Detect which cell encompasses the target text, then output its [x, y] center coordinate. 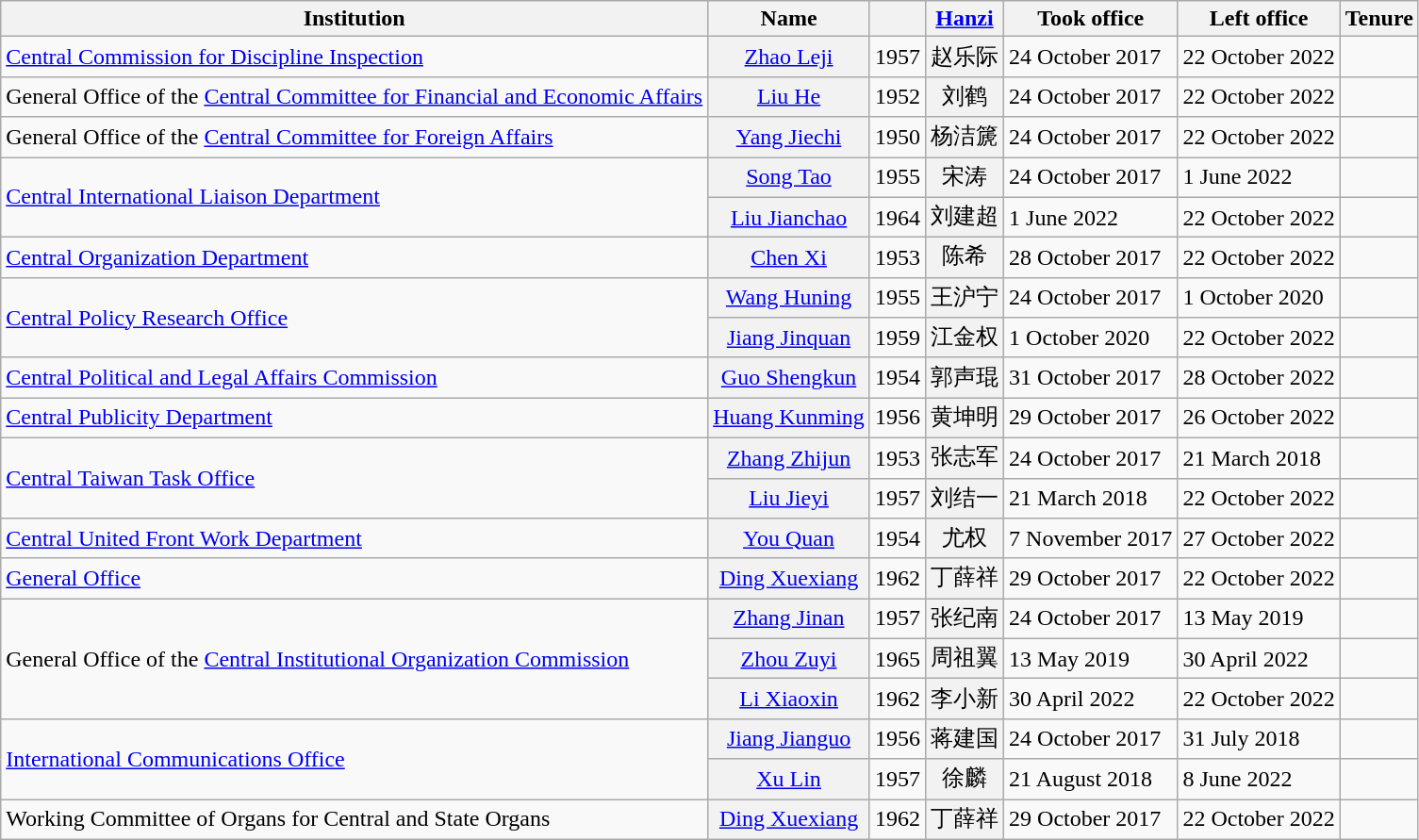
Central Political and Legal Affairs Commission [355, 377]
Huang Kunming [789, 419]
Chen Xi [789, 258]
Song Tao [789, 177]
27 October 2022 [1259, 539]
王沪宁 [964, 298]
张志军 [964, 458]
Jiang Jianguo [789, 739]
Wang Huning [789, 298]
Central Taiwan Task Office [355, 477]
Jiang Jinquan [789, 338]
李小新 [964, 700]
Institution [355, 19]
You Quan [789, 539]
7 November 2017 [1091, 539]
28 October 2022 [1259, 377]
8 June 2022 [1259, 779]
Left office [1259, 19]
Took office [1091, 19]
刘结一 [964, 498]
Yang Jiechi [789, 138]
Zhang Jinan [789, 618]
徐麟 [964, 779]
Central Policy Research Office [355, 317]
Guo Shengkun [789, 377]
31 October 2017 [1091, 377]
黄坤明 [964, 419]
Zhao Leji [789, 57]
1950 [898, 138]
26 October 2022 [1259, 419]
Central United Front Work Department [355, 539]
Central Organization Department [355, 258]
General Office of the Central Committee for Foreign Affairs [355, 138]
刘建超 [964, 217]
Central International Liaison Department [355, 196]
Zhou Zuyi [789, 658]
张纪南 [964, 618]
1952 [898, 96]
杨洁篪 [964, 138]
21 August 2018 [1091, 779]
1959 [898, 338]
尤权 [964, 539]
Li Xiaoxin [789, 700]
28 October 2017 [1091, 258]
Name [789, 19]
Liu He [789, 96]
刘鹤 [964, 96]
Central Publicity Department [355, 419]
Liu Jianchao [789, 217]
赵乐际 [964, 57]
陈希 [964, 258]
31 July 2018 [1259, 739]
1964 [898, 217]
General Office of the Central Institutional Organization Commission [355, 659]
Liu Jieyi [789, 498]
郭声琨 [964, 377]
江金权 [964, 338]
International Communications Office [355, 758]
Xu Lin [789, 779]
1965 [898, 658]
周祖翼 [964, 658]
Zhang Zhijun [789, 458]
Hanzi [964, 19]
General Office [355, 579]
General Office of the Central Committee for Financial and Economic Affairs [355, 96]
Working Committee of Organs for Central and State Organs [355, 820]
宋涛 [964, 177]
蒋建国 [964, 739]
Tenure [1378, 19]
Central Commission for Discipline Inspection [355, 57]
